Find where the given text appears and provide that cell's center as (x, y) coordinate. 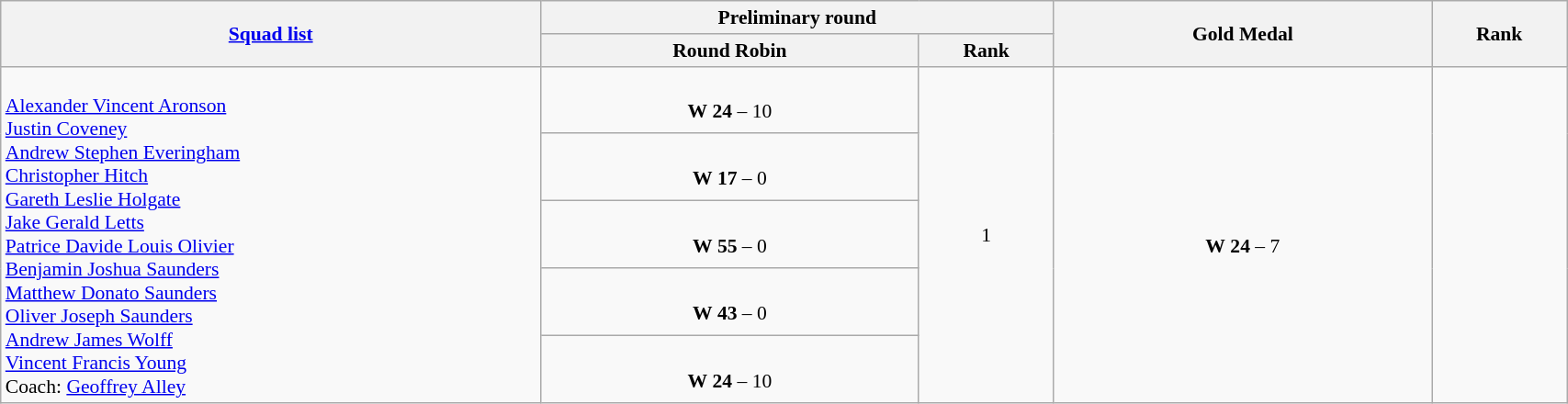
W 24 – 7 (1243, 235)
1 (987, 235)
W 17 – 0 (730, 167)
Preliminary round (797, 17)
W 43 – 0 (730, 303)
Squad list (271, 33)
W 55 – 0 (730, 235)
Round Robin (730, 50)
Gold Medal (1243, 33)
